Find where the given text appears and provide that cell's center as [X, Y] coordinate. 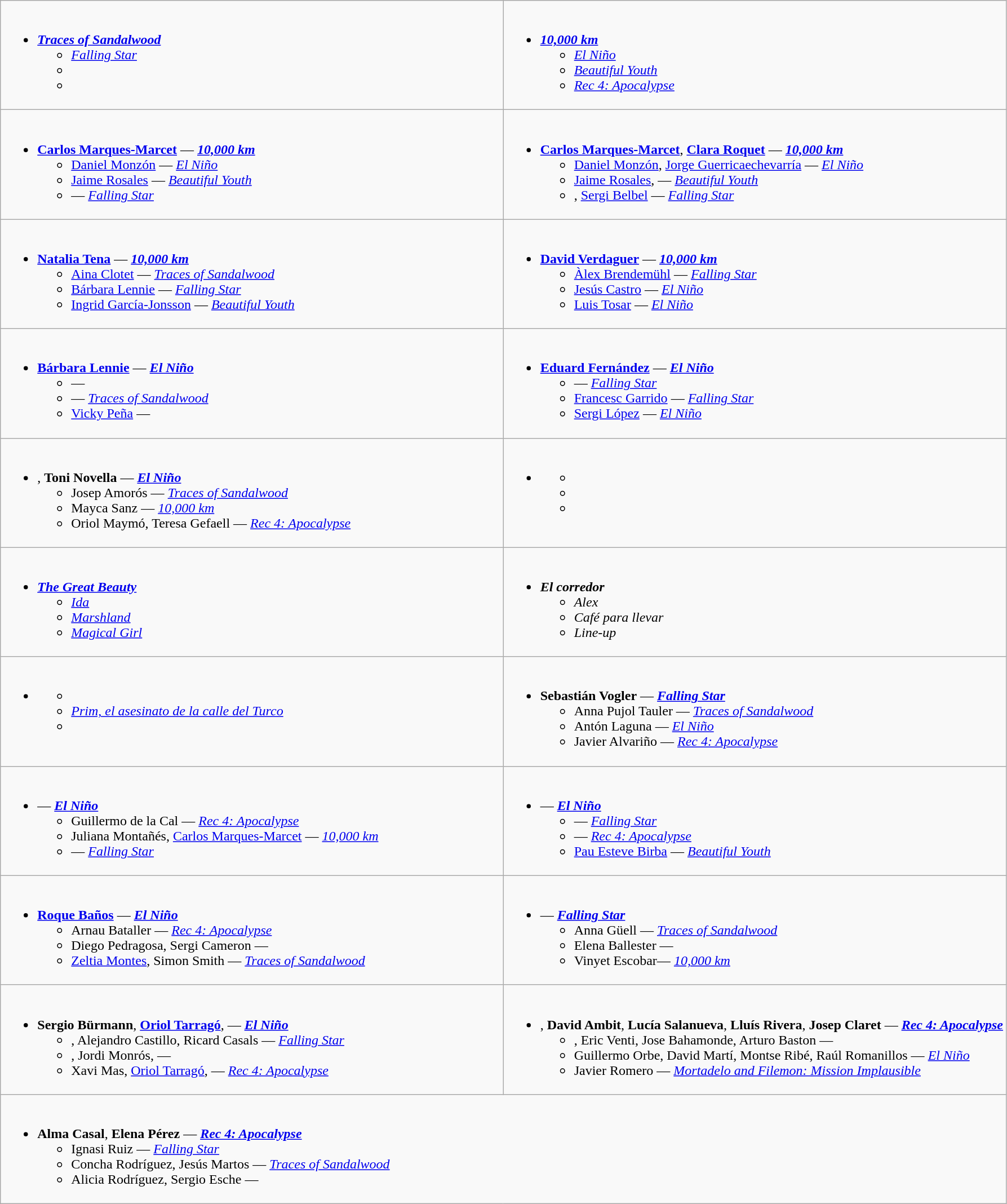
Bárbara Lennie — El Niño — — Traces of SandalwoodVicky Peña — [252, 383]
— Falling StarAnna Güell — Traces of SandalwoodElena Ballester — Vinyet Escobar— 10,000 km [755, 930]
— El NiñoGuillermo de la Cal — Rec 4: ApocalypseJuliana Montañés, Carlos Marques-Marcet — 10,000 km — Falling Star [252, 821]
Natalia Tena — 10,000 kmAina Clotet — Traces of SandalwoodBárbara Lennie — Falling StarIngrid García-Jonsson — Beautiful Youth [252, 274]
Eduard Fernández — El Niño — Falling StarFrancesc Garrido — Falling StarSergi López — El Niño [755, 383]
Traces of SandalwoodFalling Star [252, 55]
El corredorAlexCafé para llevarLine-up [755, 602]
Carlos Marques-Marcet — 10,000 kmDaniel Monzón — El NiñoJaime Rosales — Beautiful Youth — Falling Star [252, 165]
The Great BeautyIdaMarshlandMagical Girl [252, 602]
David Verdaguer — 10,000 kmÀlex Brendemühl — Falling StarJesús Castro — El NiñoLuis Tosar — El Niño [755, 274]
, Toni Novella — El NiñoJosep Amorós — Traces of SandalwoodMayca Sanz — 10,000 kmOriol Maymó, Teresa Gefaell — Rec 4: Apocalypse [252, 493]
— El Niño — Falling Star — Rec 4: ApocalypsePau Esteve Birba — Beautiful Youth [755, 821]
Roque Baños — El NiñoArnau Bataller — Rec 4: ApocalypseDiego Pedragosa, Sergi Cameron — Zeltia Montes, Simon Smith — Traces of Sandalwood [252, 930]
Prim, el asesinato de la calle del Turco [252, 711]
10,000 kmEl NiñoBeautiful YouthRec 4: Apocalypse [755, 55]
Sebastián Vogler — Falling StarAnna Pujol Tauler — Traces of SandalwoodAntón Laguna — El NiñoJavier Alvariño — Rec 4: Apocalypse [755, 711]
